Identify which cell holds the provided text, then report its (x, y) central coordinate. 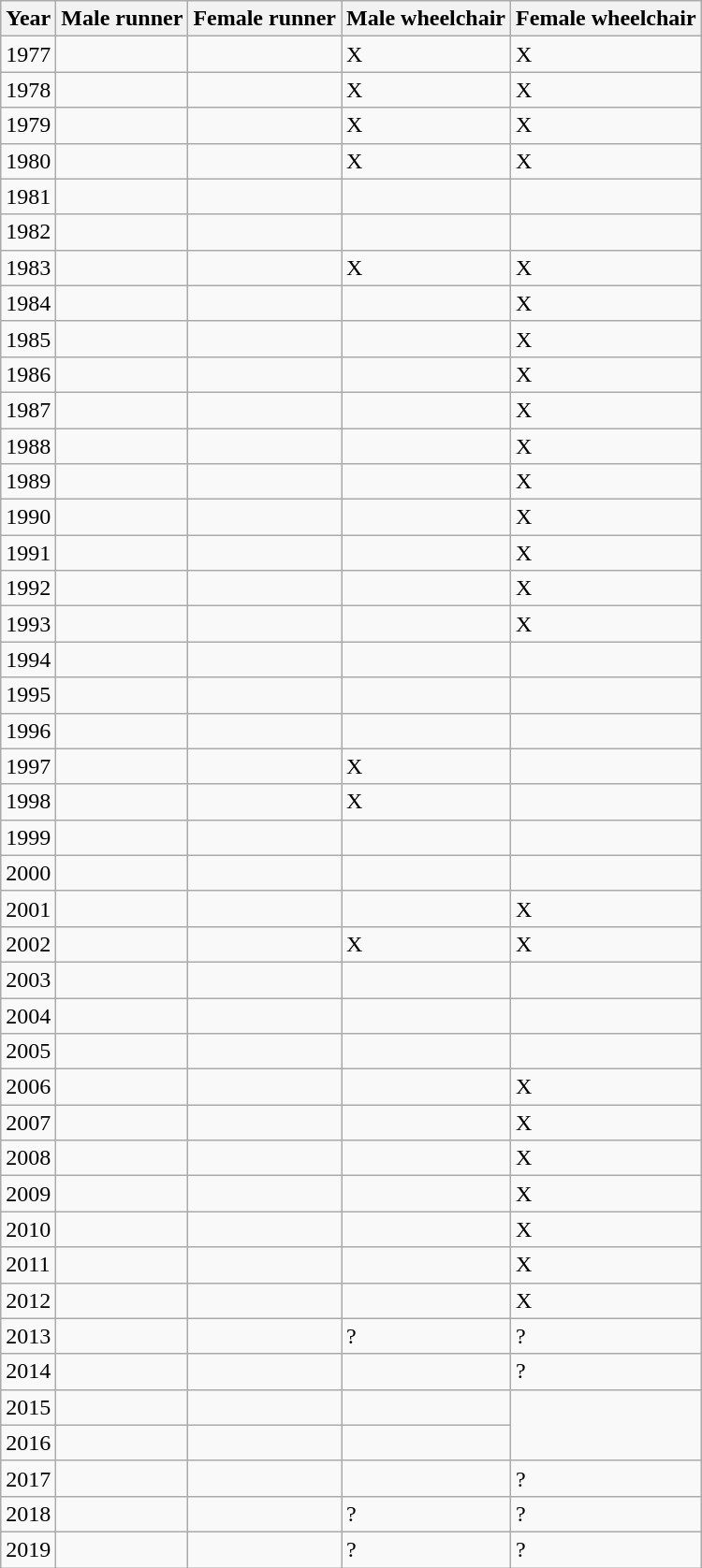
1977 (28, 54)
2007 (28, 1123)
2006 (28, 1087)
Female runner (265, 19)
2011 (28, 1265)
2005 (28, 1052)
1989 (28, 482)
1996 (28, 731)
2018 (28, 1514)
1984 (28, 303)
Male runner (122, 19)
1978 (28, 90)
2010 (28, 1229)
1987 (28, 410)
2008 (28, 1158)
1986 (28, 374)
2015 (28, 1407)
1988 (28, 446)
Female wheelchair (607, 19)
1979 (28, 125)
1997 (28, 766)
2001 (28, 908)
2013 (28, 1336)
2009 (28, 1194)
1985 (28, 339)
Male wheelchair (427, 19)
1994 (28, 660)
1981 (28, 196)
1998 (28, 802)
1980 (28, 161)
2014 (28, 1372)
Year (28, 19)
2004 (28, 1015)
1990 (28, 517)
1999 (28, 837)
2000 (28, 873)
1982 (28, 232)
1995 (28, 695)
2012 (28, 1300)
1991 (28, 553)
1983 (28, 268)
2017 (28, 1478)
2003 (28, 980)
1992 (28, 588)
2019 (28, 1549)
2016 (28, 1443)
2002 (28, 944)
1993 (28, 624)
